From the cell containing the given text, extract its center point as (X, Y) coordinate. 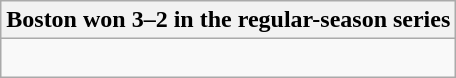
Boston won 3–2 in the regular-season series (228, 20)
